Pinpoint the cell where the given text exists, returning its [X, Y] midpoint coordinate. 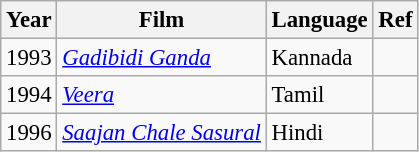
Film [162, 20]
Language [320, 20]
Tamil [320, 95]
1994 [29, 95]
Year [29, 20]
Ref [396, 20]
Gadibidi Ganda [162, 58]
1993 [29, 58]
Hindi [320, 133]
1996 [29, 133]
Kannada [320, 58]
Saajan Chale Sasural [162, 133]
Veera [162, 95]
